Determine the (X, Y) coordinate at the center of the cell enclosing the given text.  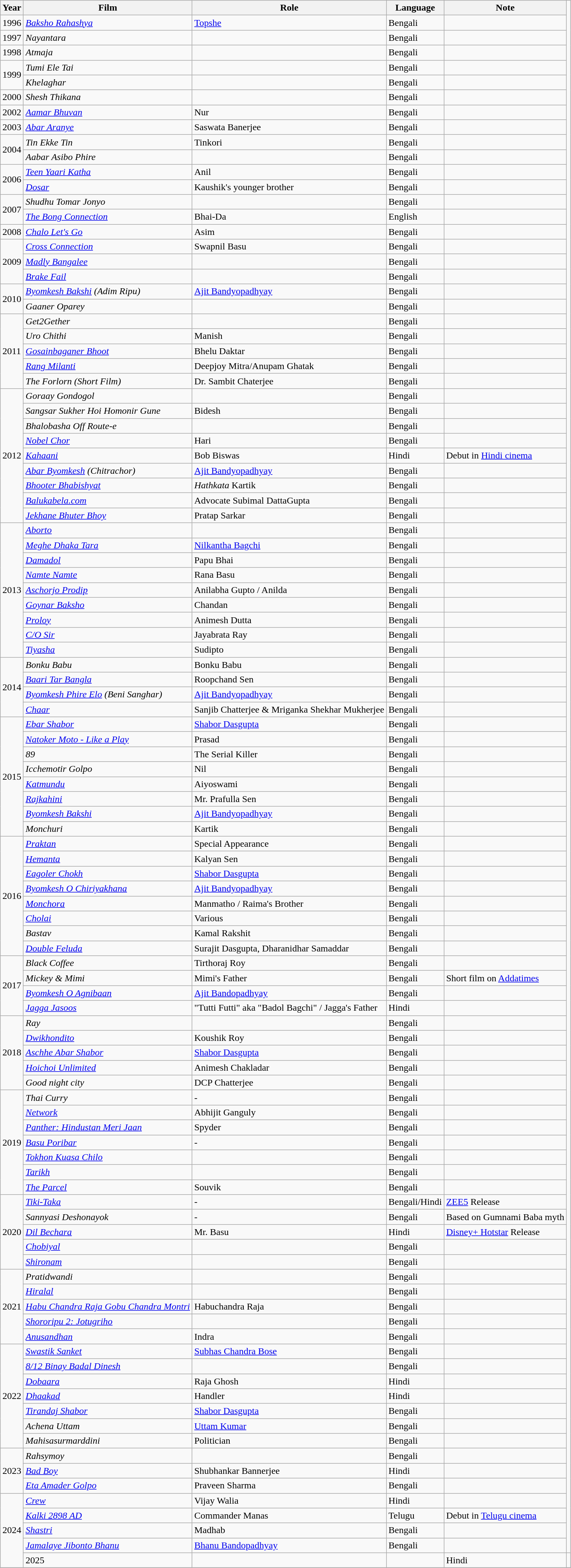
Tin Ekke Tin (108, 142)
Bhooter Bhabishyat (108, 486)
Aschhe Abar Shabor (108, 1053)
Shororipu 2: Jotugriho (108, 1321)
Cholai (108, 919)
Crew (108, 1501)
Katmundu (108, 784)
2003 (12, 127)
Pratidwandi (108, 1277)
Swapnil Basu (289, 247)
Hiralal (108, 1292)
Namte Namte (108, 575)
2009 (12, 262)
Goynar Baksho (108, 605)
2002 (12, 112)
Animesh Dutta (289, 620)
DCP Chatterjee (289, 1082)
Short film on Addatimes (505, 978)
Rahsymoy (108, 1456)
Shironam (108, 1262)
Mr. Prafulla Sen (289, 799)
Handler (289, 1396)
Hemanta (108, 859)
Dr. Sambit Chaterjee (289, 381)
2025 (108, 1560)
Madly Bangalee (108, 262)
Good night city (108, 1082)
Raja Ghosh (289, 1381)
2004 (12, 149)
Kahaani (108, 456)
2013 (12, 590)
Basu Poribar (108, 1142)
Rajkahini (108, 799)
Bob Biswas (289, 456)
Achena Uttam (108, 1426)
2007 (12, 209)
8/12 Binay Badal Dinesh (108, 1366)
Hari (289, 441)
The Bong Connection (108, 217)
Proloy (108, 620)
Debut in Telugu cinema (505, 1515)
Sanjib Chatterjee & Mriganka Shekhar Mukherjee (289, 709)
Byomkesh Bakshi (108, 814)
Uro Chithi (108, 336)
2017 (12, 986)
Ebar Shabor (108, 724)
Various (289, 919)
Deepjoy Mitra/Anupam Ghatak (289, 366)
Kartik (289, 829)
Abar Byomkesh (Chitrachor) (108, 471)
Byomkesh Bakshi (Adim Ripu) (108, 291)
Abar Aranye (108, 127)
Swastik Sanket (108, 1351)
Byomkesh O Agnibaan (108, 993)
The Serial Killer (289, 754)
Bastav (108, 933)
Roopchand Sen (289, 680)
Shesh Thikana (108, 97)
Advocate Subimal DattaGupta (289, 500)
Gosainbaganer Bhoot (108, 351)
Icchemotir Golpo (108, 769)
Habu Chandra Raja Gobu Chandra Montri (108, 1306)
Surajit Dasgupta, Dharanidhar Samaddar (289, 948)
Network (108, 1112)
2015 (12, 777)
Praktan (108, 844)
1998 (12, 53)
Spyder (289, 1127)
2012 (12, 456)
Chalo Let's Go (108, 232)
Bhanu Bandopadhyay (289, 1545)
2024 (12, 1530)
Brake Fail (108, 276)
Commander Manas (289, 1515)
Politician (289, 1441)
The Forlorn (Short Film) (108, 381)
Balukabela.com (108, 500)
Get2Gether (108, 321)
Monchuri (108, 829)
Mahisasurmarddini (108, 1441)
Chaar (108, 709)
Anusandhan (108, 1336)
Goraay Gondogol (108, 396)
Disney+ Hotstar Release (505, 1232)
Double Feluda (108, 948)
Damadol (108, 560)
2018 (12, 1053)
1996 (12, 23)
Byomkesh O Chiriyakhana (108, 888)
Anil (289, 172)
Eagoler Chokh (108, 873)
Dosar (108, 187)
English (415, 217)
Khelaghar (108, 82)
Tinkori (289, 142)
Sudipto (289, 649)
Panther: Hindustan Meri Jaan (108, 1127)
Cross Connection (108, 247)
Byomkesh Phire Elo (Beni Sanghar) (108, 695)
Saswata Banerjee (289, 127)
Aiyoswami (289, 784)
Tarikh (108, 1172)
2019 (12, 1142)
Language (415, 8)
Sannyasi Deshonayok (108, 1217)
Bhelu Daktar (289, 351)
Hathkata Kartik (289, 486)
Rang Milanti (108, 366)
Madhab (289, 1530)
Shastri (108, 1530)
Kaushik's younger brother (289, 187)
2008 (12, 232)
Tiyasha (108, 649)
Jamalaye Jibonto Bhanu (108, 1545)
Nobel Chor (108, 441)
Mimi's Father (289, 978)
Nur (289, 112)
Year (12, 8)
Nayantara (108, 38)
2020 (12, 1232)
"Tutti Futti" aka "Badol Bagchi" / Jagga's Father (289, 1008)
Kalki 2898 AD (108, 1515)
Gaaner Oparey (108, 306)
1997 (12, 38)
Bidesh (289, 411)
Kalyan Sen (289, 859)
Indra (289, 1336)
Manmatho / Raima's Brother (289, 903)
Mr. Basu (289, 1232)
Tumi Ele Tai (108, 67)
Bhai-Da (289, 217)
Chandan (289, 605)
2011 (12, 351)
2016 (12, 896)
Bhalobasha Off Route-e (108, 426)
Anilabha Gupto / Anilda (289, 590)
2000 (12, 97)
Rana Basu (289, 575)
Shubhankar Bannerjee (289, 1471)
Role (289, 8)
Jagga Jasoos (108, 1008)
Prasad (289, 739)
Dwikhondito (108, 1038)
2010 (12, 299)
89 (108, 754)
Tirthoraj Roy (289, 963)
Thai Curry (108, 1097)
Tiki-Taka (108, 1202)
Habuchandra Raja (289, 1306)
Sangsar Sukher Hoi Homonir Gune (108, 411)
Aabar Asibo Phire (108, 157)
Abhijit Ganguly (289, 1112)
Black Coffee (108, 963)
Based on Gumnami Baba myth (505, 1217)
Jekhane Bhuter Bhoy (108, 515)
Uttam Kumar (289, 1426)
Hoichoi Unlimited (108, 1068)
Telugu (415, 1515)
Atmaja (108, 53)
Vijay Walia (289, 1501)
Jayabrata Ray (289, 635)
Bengali/Hindi (415, 1202)
Baksho Rahashya (108, 23)
Dil Bechara (108, 1232)
Pratap Sarkar (289, 515)
Natoker Moto - Like a Play (108, 739)
Chobiyal (108, 1247)
Aborto (108, 530)
Manish (289, 336)
2023 (12, 1471)
Tirandaj Shabor (108, 1411)
Meghe Dhaka Tara (108, 545)
Eta Amader Golpo (108, 1486)
Subhas Chandra Bose (289, 1351)
Nilkantha Bagchi (289, 545)
Topshe (289, 23)
Koushik Roy (289, 1038)
Teen Yaari Katha (108, 172)
Monchora (108, 903)
Praveen Sharma (289, 1486)
Film (108, 8)
Shudhu Tomar Jonyo (108, 202)
Special Appearance (289, 844)
Asim (289, 232)
Dobaara (108, 1381)
Animesh Chakladar (289, 1068)
Baari Tar Bangla (108, 680)
2021 (12, 1306)
Nil (289, 769)
Tokhon Kuasa Chilo (108, 1157)
C/O Sir (108, 635)
Aschorjo Prodip (108, 590)
Ajit Bandopadhyay (289, 993)
Papu Bhai (289, 560)
Souvik (289, 1187)
1999 (12, 75)
ZEE5 Release (505, 1202)
Mickey & Mimi (108, 978)
Aamar Bhuvan (108, 112)
Note (505, 8)
Dhaakad (108, 1396)
2014 (12, 687)
The Parcel (108, 1187)
Debut in Hindi cinema (505, 456)
Bad Boy (108, 1471)
Ray (108, 1023)
Kamal Rakshit (289, 933)
2006 (12, 179)
2022 (12, 1396)
